Provide the [X, Y] coordinate of the cell's center where the given text is located.  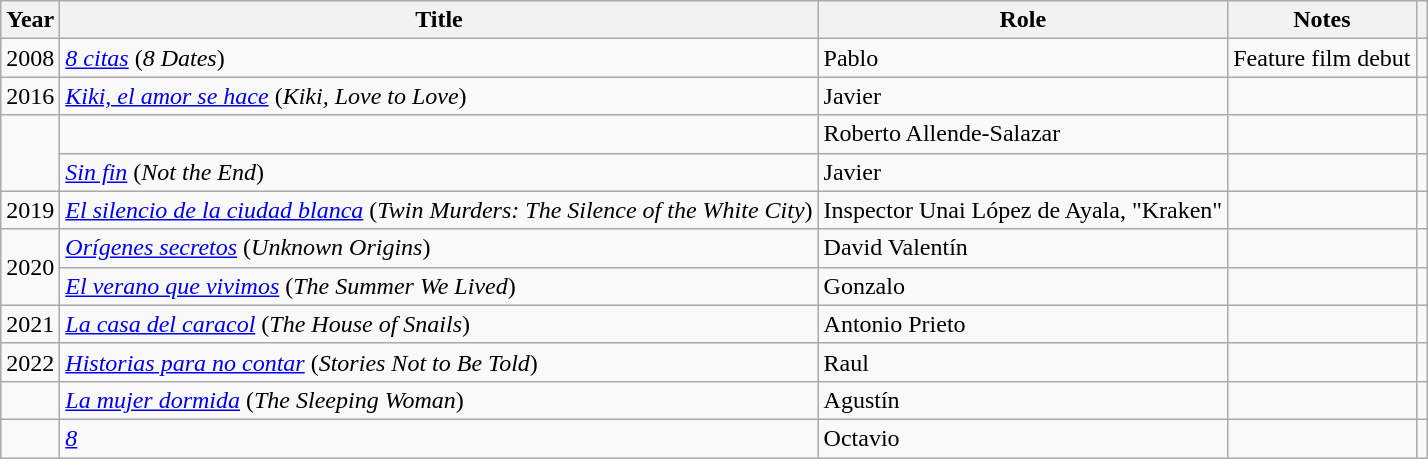
Gonzalo [1023, 286]
2008 [30, 58]
Raul [1023, 362]
Notes [1322, 20]
Sin fin (Not the End) [439, 172]
2019 [30, 210]
David Valentín [1023, 248]
Role [1023, 20]
La mujer dormida (The Sleeping Woman) [439, 400]
2016 [30, 96]
Orígenes secretos (Unknown Origins) [439, 248]
8 [439, 438]
8 citas (8 Dates) [439, 58]
2020 [30, 267]
Pablo [1023, 58]
Antonio Prieto [1023, 324]
2022 [30, 362]
La casa del caracol (The House of Snails) [439, 324]
Feature film debut [1322, 58]
2021 [30, 324]
Kiki, el amor se hace (Kiki, Love to Love) [439, 96]
Year [30, 20]
El silencio de la ciudad blanca (Twin Murders: The Silence of the White City) [439, 210]
Historias para no contar (Stories Not to Be Told) [439, 362]
Roberto Allende-Salazar [1023, 134]
Agustín [1023, 400]
Octavio [1023, 438]
El verano que vivimos (The Summer We Lived) [439, 286]
Title [439, 20]
Inspector Unai López de Ayala, "Kraken" [1023, 210]
